From the cell containing the given text, extract its center point as [x, y] coordinate. 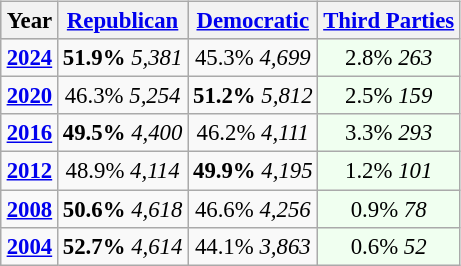
2020 [29, 96]
49.9% 4,195 [253, 171]
44.1% 3,863 [253, 246]
0.6% 52 [389, 246]
Republican [122, 21]
Year [29, 21]
Third Parties [389, 21]
49.5% 4,400 [122, 133]
50.6% 4,618 [122, 209]
52.7% 4,614 [122, 246]
2012 [29, 171]
2004 [29, 246]
51.2% 5,812 [253, 96]
2.5% 159 [389, 96]
2.8% 263 [389, 58]
2016 [29, 133]
48.9% 4,114 [122, 171]
2008 [29, 209]
46.6% 4,256 [253, 209]
51.9% 5,381 [122, 58]
Democratic [253, 21]
1.2% 101 [389, 171]
46.2% 4,111 [253, 133]
45.3% 4,699 [253, 58]
3.3% 293 [389, 133]
46.3% 5,254 [122, 96]
2024 [29, 58]
0.9% 78 [389, 209]
